For the text-containing cell, return its midpoint in [x, y] coordinate format. 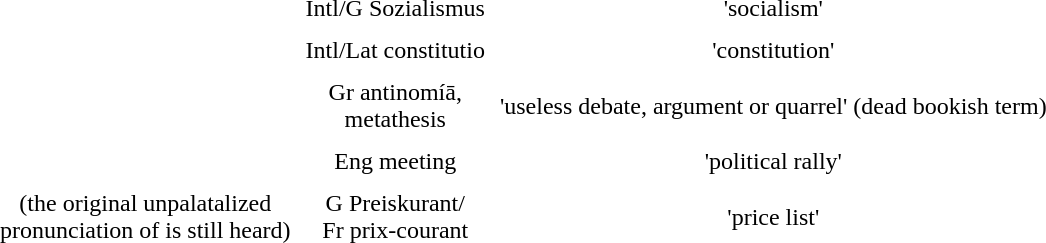
Eng meeting [396, 162]
Intl/Lat constitutio [396, 50]
Gr antinomíā, metathesis [396, 106]
